Return (X, Y) of the center of cell containing provided text 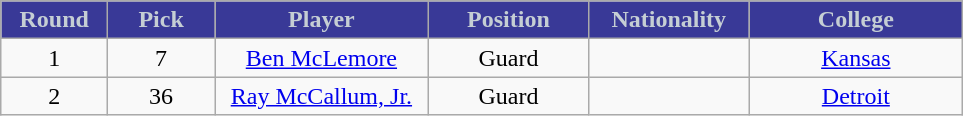
36 (162, 96)
College (856, 20)
Round (54, 20)
Ray McCallum, Jr. (321, 96)
Player (321, 20)
Kansas (856, 58)
Ben McLemore (321, 58)
2 (54, 96)
Nationality (669, 20)
Detroit (856, 96)
1 (54, 58)
7 (162, 58)
Pick (162, 20)
Position (508, 20)
